For the text-containing cell, return its midpoint in (X, Y) coordinate format. 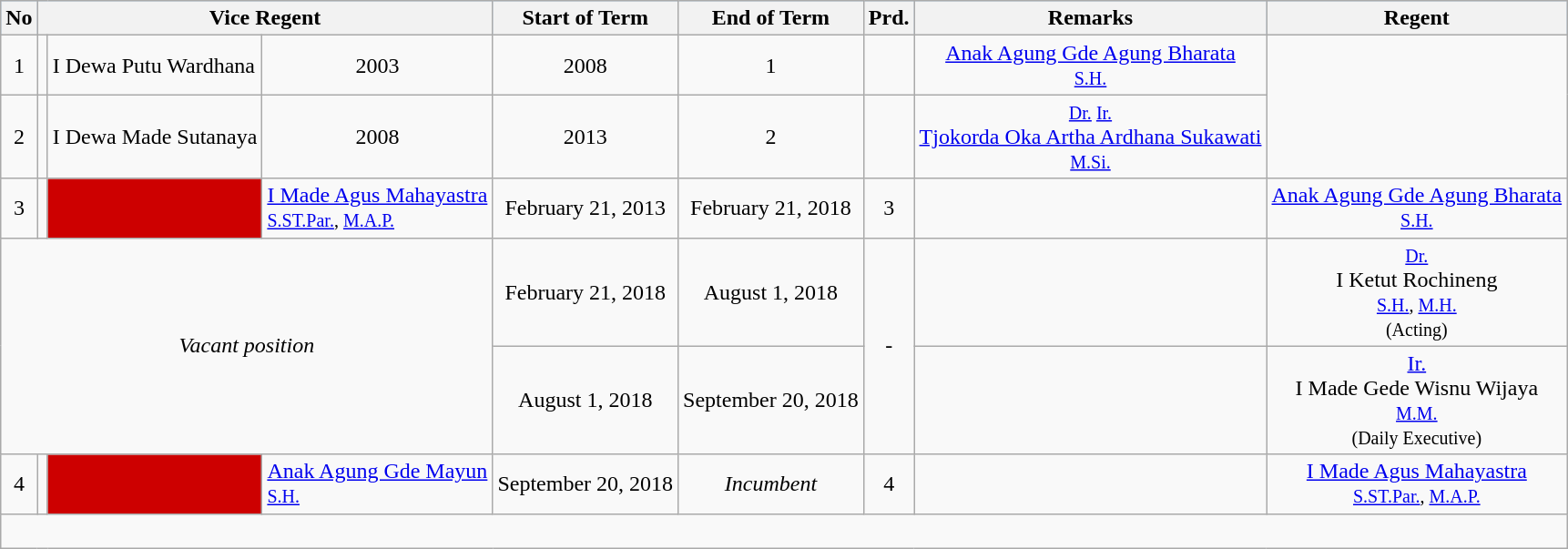
Vice Regent (265, 18)
I Dewa Putu Wardhana (155, 66)
2003 (377, 66)
Dr. Ir.Tjokorda Oka Artha Ardhana SukawatiM.Si. (1091, 137)
- (889, 346)
End of Term (771, 18)
February 21, 2013 (585, 208)
Ir.I Made Gede Wisnu WijayaM.M.(Daily Executive) (1417, 401)
Prd. (889, 18)
Dr.I Ketut RochinengS.H., M.H.(Acting) (1417, 291)
Vacant position (247, 346)
Remarks (1091, 18)
Regent (1417, 18)
Incumbent (771, 484)
Anak Agung Gde MayunS.H. (377, 484)
Start of Term (585, 18)
2013 (585, 137)
I Dewa Made Sutanaya (155, 137)
No (19, 18)
